Search for the cell housing the specified text and yield its [X, Y] center coordinate. 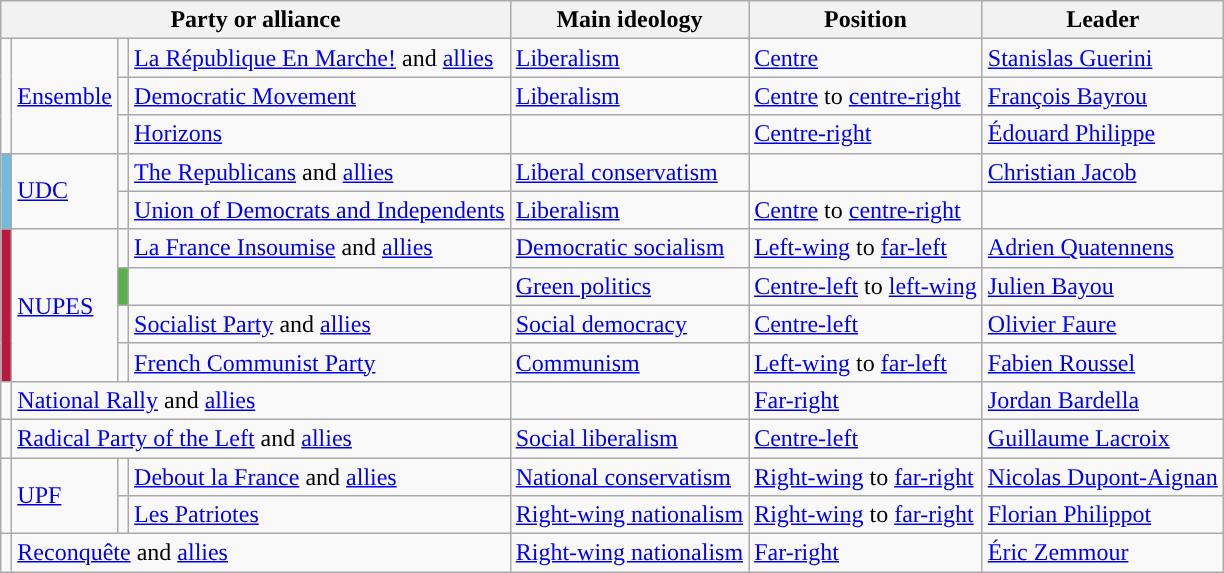
French Communist Party [320, 362]
National Rally and allies [261, 400]
Éric Zemmour [1102, 553]
Olivier Faure [1102, 324]
Position [866, 20]
Party or alliance [256, 20]
Nicolas Dupont-Aignan [1102, 477]
Social liberalism [629, 438]
Leader [1102, 20]
National conservatism [629, 477]
The Republicans and allies [320, 172]
Radical Party of the Left and allies [261, 438]
Les Patriotes [320, 515]
Union of Democrats and Independents [320, 210]
Ensemble [65, 96]
Liberal conservatism [629, 172]
Centre [866, 58]
Debout la France and allies [320, 477]
Social democracy [629, 324]
Guillaume Lacroix [1102, 438]
Julien Bayou [1102, 286]
Édouard Philippe [1102, 134]
Fabien Roussel [1102, 362]
Centre-right [866, 134]
UDC [65, 191]
NUPES [65, 305]
La France Insoumise and allies [320, 248]
Horizons [320, 134]
Democratic Movement [320, 96]
UPF [65, 496]
Communism [629, 362]
Democratic socialism [629, 248]
Reconquête and allies [261, 553]
Stanislas Guerini [1102, 58]
Jordan Bardella [1102, 400]
Adrien Quatennens [1102, 248]
Centre-left to left-wing [866, 286]
Main ideology [629, 20]
Florian Philippot [1102, 515]
Christian Jacob [1102, 172]
Socialist Party and allies [320, 324]
La République En Marche! and allies [320, 58]
Green politics [629, 286]
François Bayrou [1102, 96]
